Output the (X, Y) coordinate of the center of the cell containing the given text.  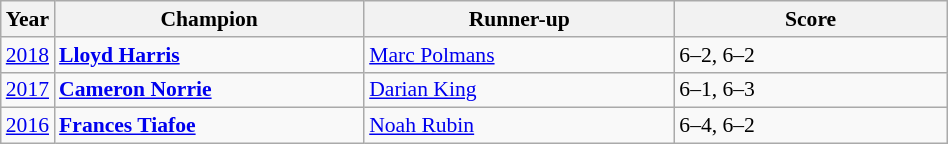
Darian King (519, 90)
Cameron Norrie (209, 90)
Champion (209, 19)
Noah Rubin (519, 126)
Year (28, 19)
Marc Polmans (519, 55)
Runner-up (519, 19)
2018 (28, 55)
2016 (28, 126)
Score (810, 19)
Lloyd Harris (209, 55)
6–2, 6–2 (810, 55)
2017 (28, 90)
6–4, 6–2 (810, 126)
Frances Tiafoe (209, 126)
6–1, 6–3 (810, 90)
